Return the [x, y] coordinate for the center point of the cell that contains the specified text.  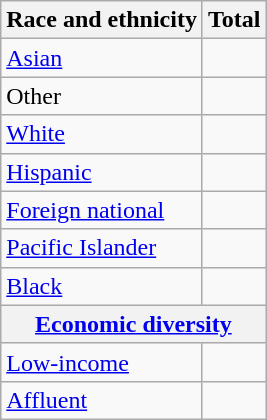
Asian [102, 58]
Pacific Islander [102, 248]
Other [102, 96]
Black [102, 286]
Foreign national [102, 210]
White [102, 134]
Race and ethnicity [102, 20]
Low-income [102, 362]
Affluent [102, 400]
Hispanic [102, 172]
Total [234, 20]
Economic diversity [134, 324]
